Determine the (x, y) coordinate at the center of the cell enclosing the given text.  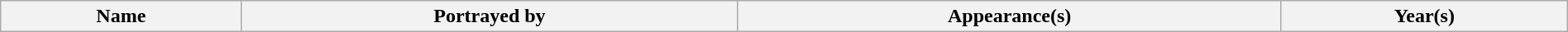
Appearance(s) (1009, 16)
Portrayed by (490, 16)
Name (121, 16)
Year(s) (1424, 16)
